Locate the cell with the specified text and output its [X, Y] center coordinate. 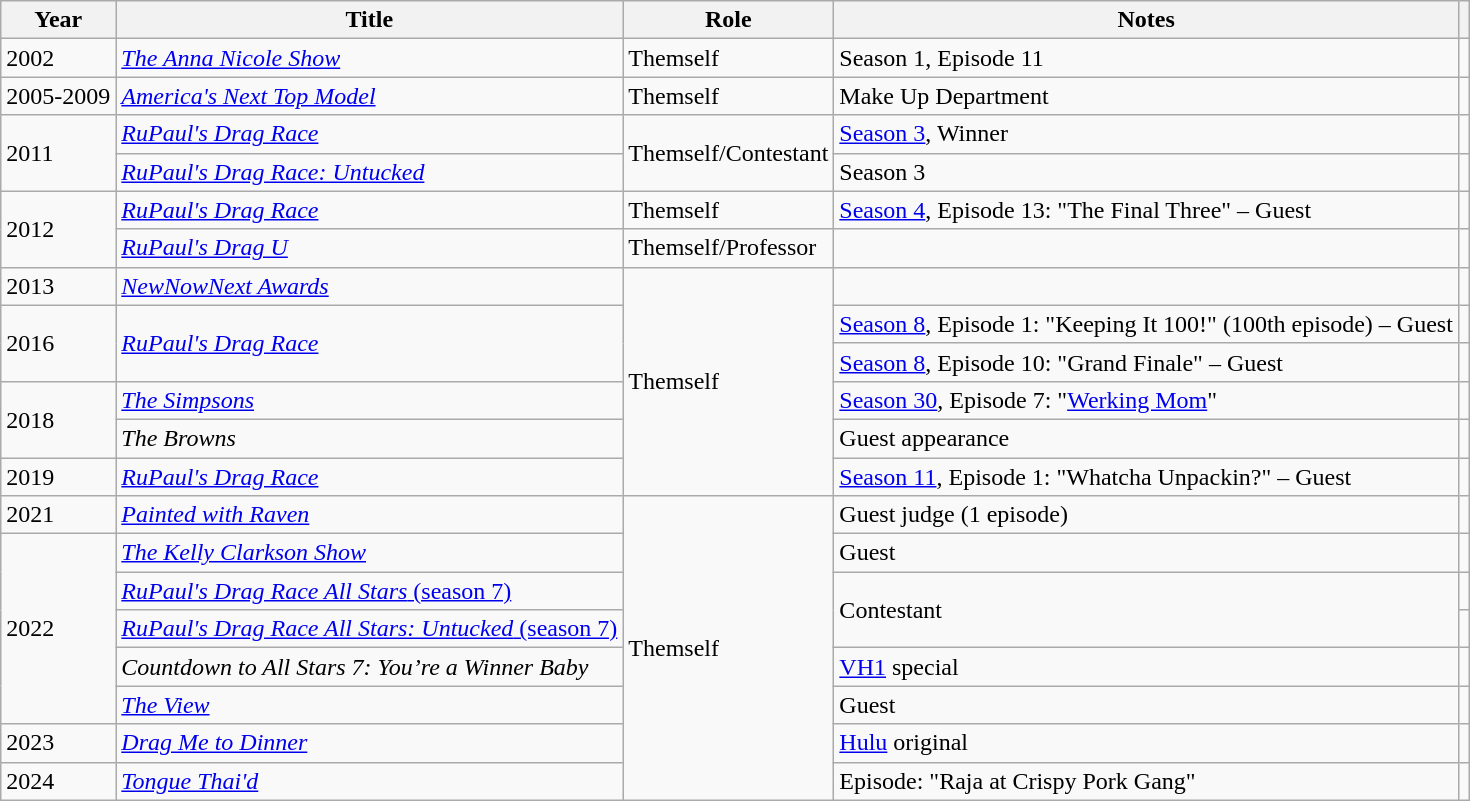
2018 [58, 419]
The View [370, 705]
Themself/Professor [728, 248]
The Browns [370, 438]
Episode: "Raja at Crispy Pork Gang" [1146, 781]
2021 [58, 515]
The Anna Nicole Show [370, 58]
Contestant [1146, 610]
2012 [58, 229]
2024 [58, 781]
NewNowNext Awards [370, 286]
Themself/Contestant [728, 153]
2016 [58, 343]
Notes [1146, 20]
2022 [58, 629]
Season 3, Winner [1146, 134]
Tongue Thai'd [370, 781]
2019 [58, 477]
Season 4, Episode 13: "The Final Three" – Guest [1146, 210]
The Simpsons [370, 400]
Season 11, Episode 1: "Whatcha Unpackin?" – Guest [1146, 477]
Season 30, Episode 7: "Werking Mom" [1146, 400]
2005-2009 [58, 96]
VH1 special [1146, 667]
Countdown to All Stars 7: You’re a Winner Baby [370, 667]
Role [728, 20]
2023 [58, 743]
Guest judge (1 episode) [1146, 515]
Make Up Department [1146, 96]
2002 [58, 58]
Hulu original [1146, 743]
RuPaul's Drag Race: Untucked [370, 172]
Guest appearance [1146, 438]
Season 8, Episode 1: "Keeping It 100!" (100th episode) – Guest [1146, 324]
Season 8, Episode 10: "Grand Finale" – Guest [1146, 362]
Year [58, 20]
2011 [58, 153]
Season 3 [1146, 172]
RuPaul's Drag Race All Stars (season 7) [370, 591]
America's Next Top Model [370, 96]
Drag Me to Dinner [370, 743]
RuPaul's Drag Race All Stars: Untucked (season 7) [370, 629]
Season 1, Episode 11 [1146, 58]
Title [370, 20]
RuPaul's Drag U [370, 248]
The Kelly Clarkson Show [370, 553]
2013 [58, 286]
Painted with Raven [370, 515]
